Provide the (X, Y) coordinate of the cell's center where the given text is located.  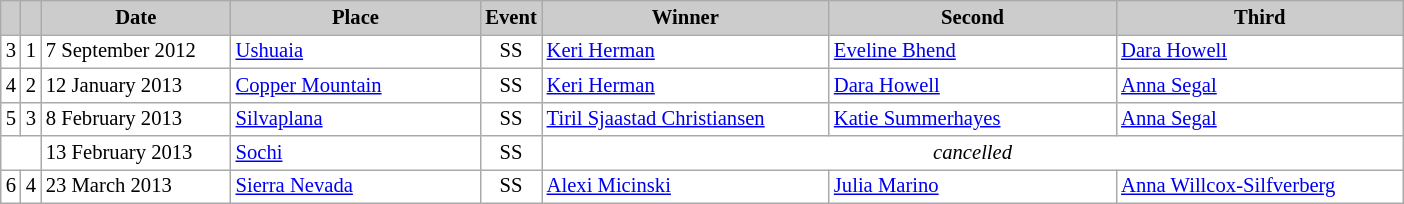
Winner (686, 17)
Silvaplana (356, 119)
6 (11, 186)
Event (510, 17)
7 September 2012 (136, 51)
Sierra Nevada (356, 186)
12 January 2013 (136, 85)
Copper Mountain (356, 85)
23 March 2013 (136, 186)
Third (1260, 17)
13 February 2013 (136, 153)
5 (11, 119)
2 (31, 85)
Anna Willcox-Silfverberg (1260, 186)
Eveline Bhend (972, 51)
Alexi Micinski (686, 186)
cancelled (973, 153)
Sochi (356, 153)
Date (136, 17)
Katie Summerhayes (972, 119)
Ushuaia (356, 51)
Second (972, 17)
1 (31, 51)
8 February 2013 (136, 119)
Julia Marino (972, 186)
Place (356, 17)
Tiril Sjaastad Christiansen (686, 119)
